Provide the (x, y) coordinate of the cell's center where the given text is located.  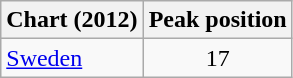
Sweden (72, 58)
Chart (2012) (72, 20)
Peak position (218, 20)
17 (218, 58)
